From the cell containing the given text, extract its center point as (x, y) coordinate. 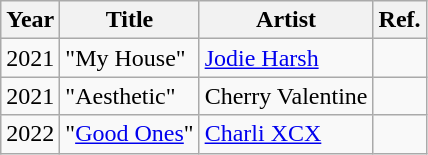
"Good Ones" (130, 134)
Artist (286, 20)
Charli XCX (286, 134)
Year (30, 20)
Cherry Valentine (286, 96)
Title (130, 20)
2022 (30, 134)
"Aesthetic" (130, 96)
Jodie Harsh (286, 58)
"My House" (130, 58)
Ref. (400, 20)
